Return the [x, y] coordinate for the center point of the cell that contains the specified text.  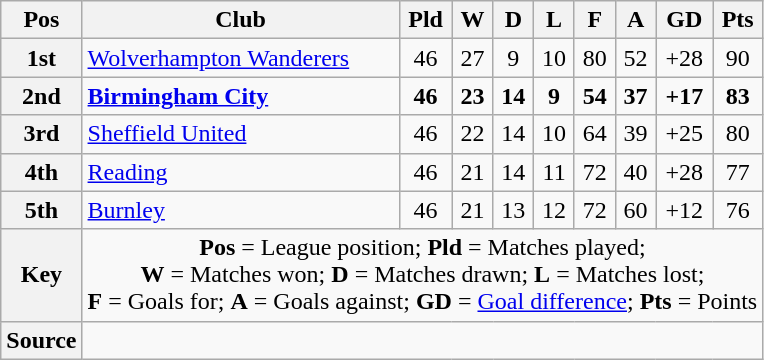
Reading [240, 172]
+25 [684, 134]
39 [636, 134]
23 [472, 96]
Pts [738, 20]
+17 [684, 96]
60 [636, 210]
13 [514, 210]
52 [636, 58]
Pos [42, 20]
Sheffield United [240, 134]
1st [42, 58]
83 [738, 96]
4th [42, 172]
L [554, 20]
Source [42, 340]
Burnley [240, 210]
22 [472, 134]
40 [636, 172]
3rd [42, 134]
54 [594, 96]
Birmingham City [240, 96]
90 [738, 58]
GD [684, 20]
W [472, 20]
F [594, 20]
37 [636, 96]
Key [42, 275]
77 [738, 172]
+12 [684, 210]
A [636, 20]
2nd [42, 96]
Wolverhampton Wanderers [240, 58]
Pld [426, 20]
64 [594, 134]
11 [554, 172]
12 [554, 210]
Club [240, 20]
D [514, 20]
27 [472, 58]
5th [42, 210]
76 [738, 210]
